Determine the [x, y] coordinate at the center of the cell enclosing the given text.  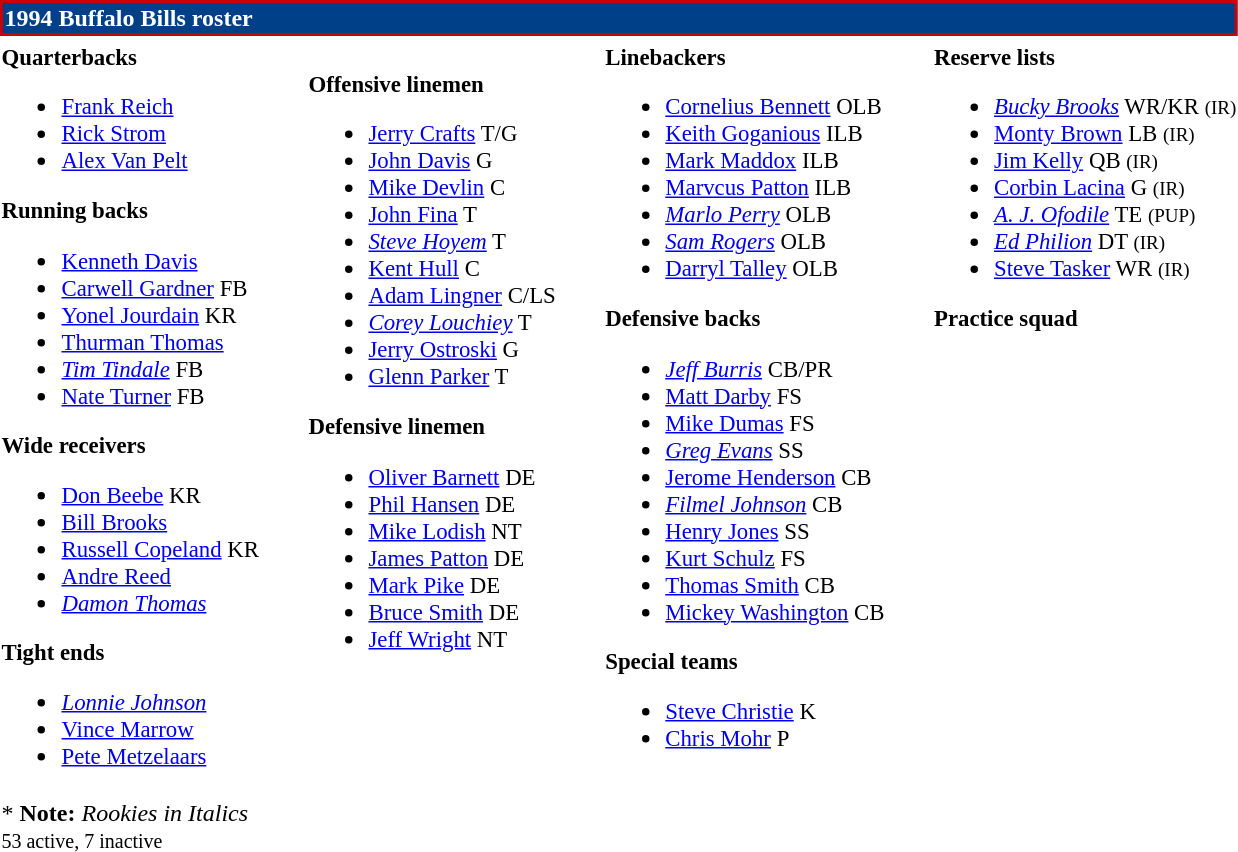
1994 Buffalo Bills roster [619, 18]
